Pinpoint the cell where the given text exists, returning its (x, y) midpoint coordinate. 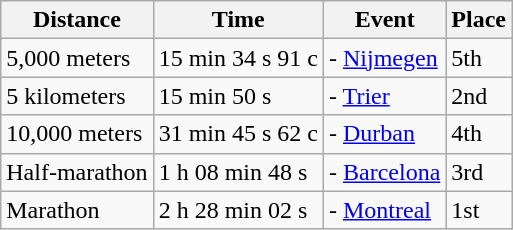
1 h 08 min 48 s (238, 172)
- Durban (384, 134)
Marathon (77, 210)
1st (479, 210)
5,000 meters (77, 58)
5th (479, 58)
- Nijmegen (384, 58)
10,000 meters (77, 134)
4th (479, 134)
2 h 28 min 02 s (238, 210)
3rd (479, 172)
5 kilometers (77, 96)
2nd (479, 96)
15 min 34 s 91 c (238, 58)
Place (479, 20)
Half-marathon (77, 172)
- Trier (384, 96)
Distance (77, 20)
- Montreal (384, 210)
- Barcelona (384, 172)
Event (384, 20)
15 min 50 s (238, 96)
31 min 45 s 62 c (238, 134)
Time (238, 20)
